Pinpoint the cell where the given text exists, returning its [x, y] midpoint coordinate. 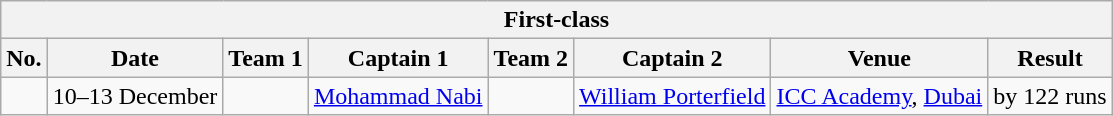
First-class [556, 20]
William Porterfield [672, 96]
No. [24, 58]
Date [135, 58]
Mohammad Nabi [398, 96]
Venue [880, 58]
Captain 2 [672, 58]
10–13 December [135, 96]
ICC Academy, Dubai [880, 96]
Result [1050, 58]
Team 2 [531, 58]
Team 1 [266, 58]
by 122 runs [1050, 96]
Captain 1 [398, 58]
